Pinpoint the cell where the given text exists, returning its (X, Y) midpoint coordinate. 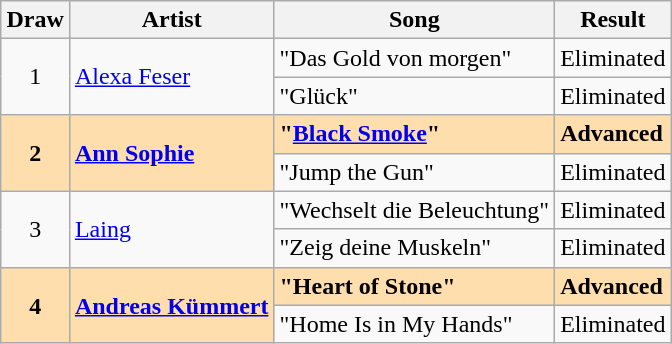
1 (35, 77)
"Home Is in My Hands" (414, 324)
"Glück" (414, 96)
Alexa Feser (172, 77)
4 (35, 305)
Laing (172, 229)
"Heart of Stone" (414, 286)
"Jump the Gun" (414, 172)
"Das Gold von morgen" (414, 58)
2 (35, 153)
Ann Sophie (172, 153)
"Wechselt die Beleuchtung" (414, 210)
Result (613, 20)
3 (35, 229)
"Zeig deine Muskeln" (414, 248)
Song (414, 20)
Draw (35, 20)
Artist (172, 20)
Andreas Kümmert (172, 305)
"Black Smoke" (414, 134)
